For the text-containing cell, return its midpoint in (X, Y) coordinate format. 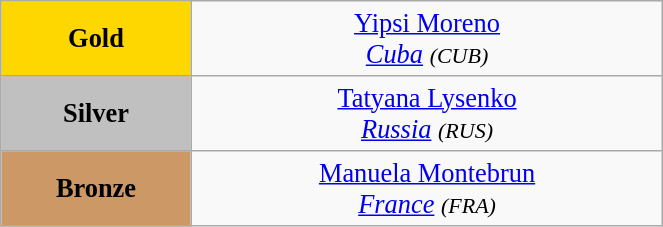
Bronze (96, 188)
Manuela MontebrunFrance (FRA) (427, 188)
Gold (96, 38)
Silver (96, 112)
Tatyana LysenkoRussia (RUS) (427, 112)
Yipsi MorenoCuba (CUB) (427, 38)
